Scan for the cell matching the given text and deliver its [X, Y] coordinate at center. 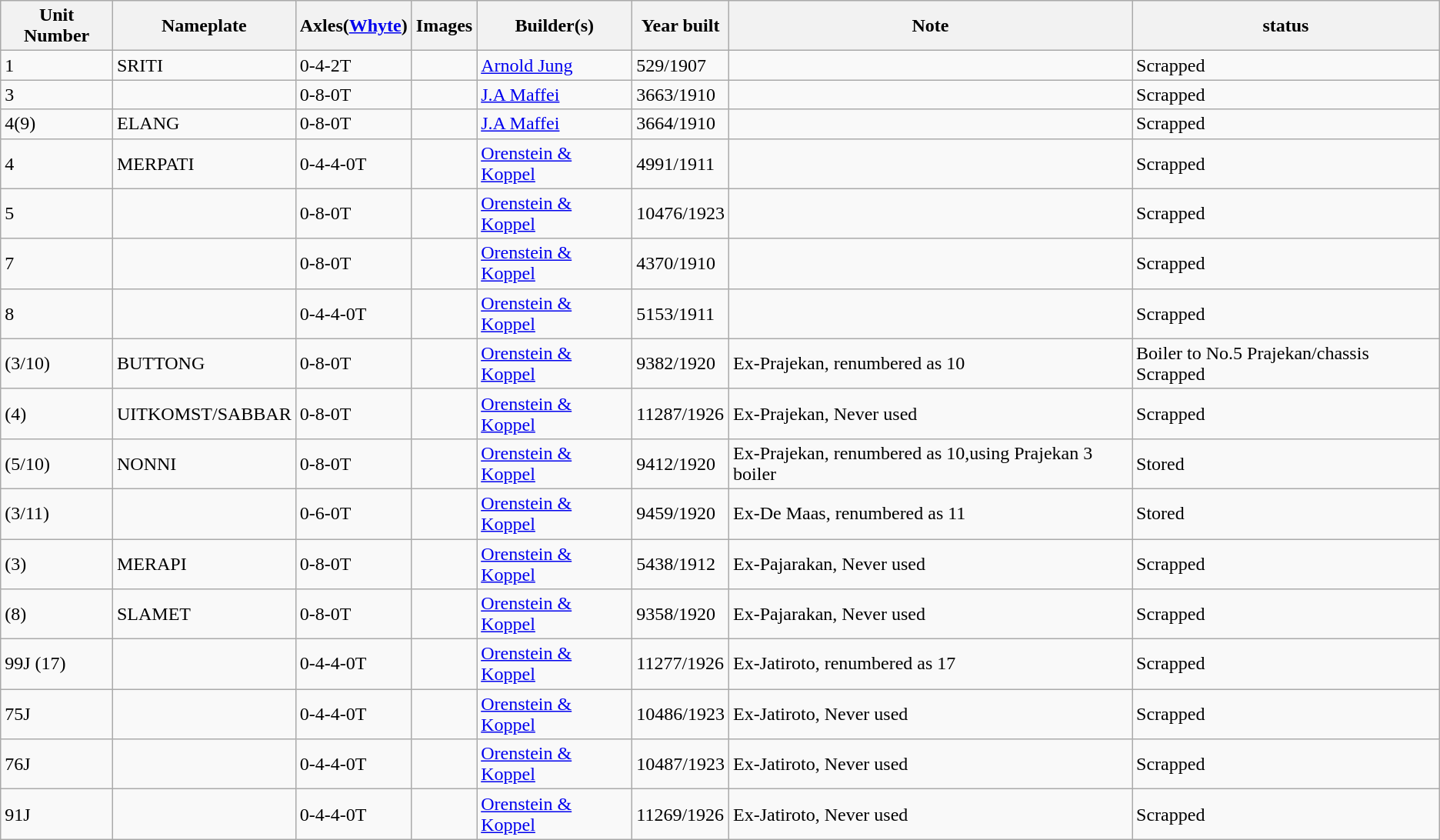
9412/1920 [681, 463]
UITKOMST/SABBAR [204, 414]
NONNI [204, 463]
SLAMET [204, 614]
4370/1910 [681, 263]
(3/10) [57, 363]
76J [57, 765]
5438/1912 [681, 563]
Ex-Prajekan, renumbered as 10 [931, 363]
Builder(s) [555, 26]
Ex-Jatiroto, renumbered as 17 [931, 665]
(3) [57, 563]
Year built [681, 26]
91J [57, 814]
Ex-De Maas, renumbered as 11 [931, 514]
75J [57, 714]
Axles(Whyte) [354, 26]
9358/1920 [681, 614]
10486/1923 [681, 714]
5 [57, 214]
10487/1923 [681, 765]
0-4-2T [354, 65]
7 [57, 263]
1 [57, 65]
Ex-Prajekan, renumbered as 10,using Prajekan 3 boiler [931, 463]
10476/1923 [681, 214]
11269/1926 [681, 814]
11287/1926 [681, 414]
Boiler to No.5 Prajekan/chassis Scrapped [1286, 363]
BUTTONG [204, 363]
4 [57, 163]
529/1907 [681, 65]
Arnold Jung [555, 65]
Ex-Prajekan, Never used [931, 414]
status [1286, 26]
9382/1920 [681, 363]
MERAPI [204, 563]
(4) [57, 414]
0-6-0T [354, 514]
MERPATI [204, 163]
11277/1926 [681, 665]
8 [57, 314]
99J (17) [57, 665]
5153/1911 [681, 314]
Unit Number [57, 26]
(8) [57, 614]
9459/1920 [681, 514]
(5/10) [57, 463]
4991/1911 [681, 163]
4(9) [57, 124]
ELANG [204, 124]
SRITI [204, 65]
3664/1910 [681, 124]
Images [444, 26]
3 [57, 95]
3663/1910 [681, 95]
Note [931, 26]
(3/11) [57, 514]
Nameplate [204, 26]
